Return the (X, Y) coordinate for the center point of the cell that contains the specified text.  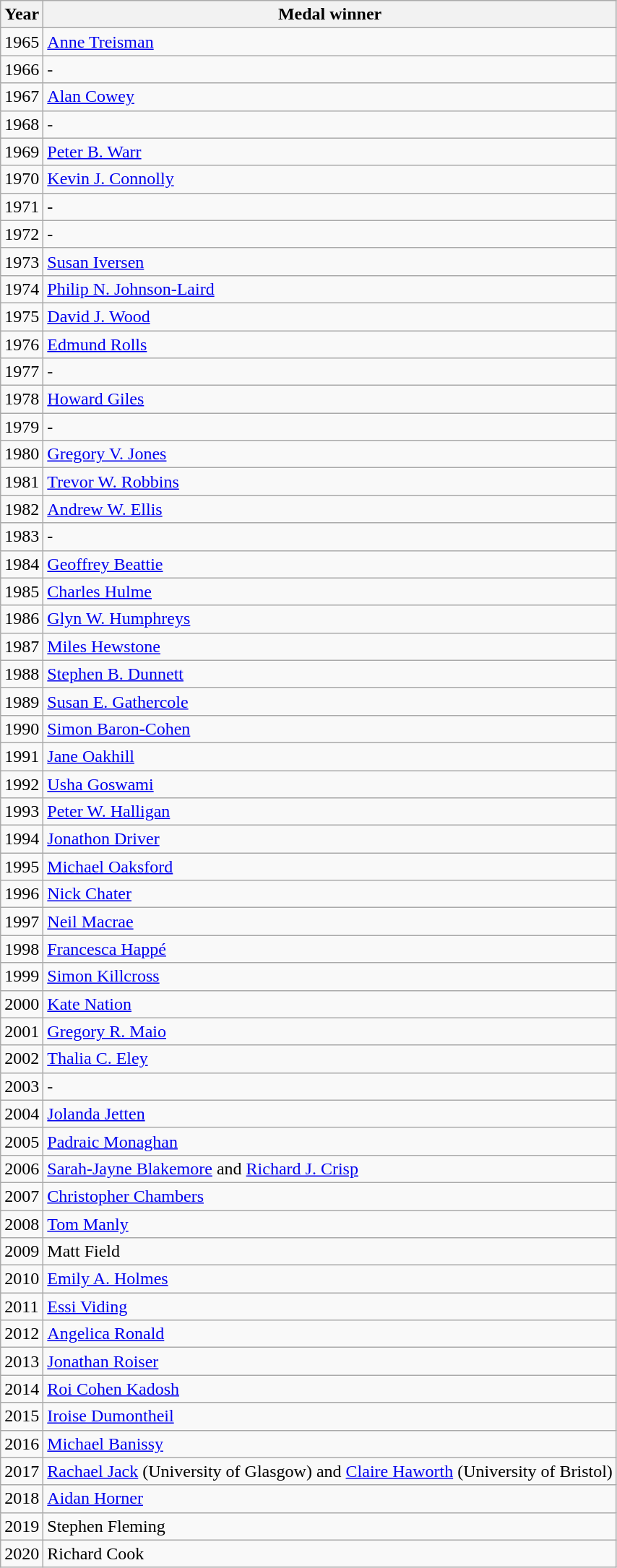
1996 (22, 894)
1974 (22, 289)
1968 (22, 124)
Jane Oakhill (330, 756)
Matt Field (330, 1252)
Jolanda Jetten (330, 1114)
1989 (22, 701)
Geoffrey Beattie (330, 564)
Essi Viding (330, 1307)
1985 (22, 592)
1984 (22, 564)
Charles Hulme (330, 592)
Glyn W. Humphreys (330, 619)
1986 (22, 619)
Stephen Fleming (330, 1526)
Peter B. Warr (330, 152)
Miles Hewstone (330, 646)
2013 (22, 1361)
2011 (22, 1307)
Kate Nation (330, 1004)
1977 (22, 372)
1973 (22, 261)
2015 (22, 1416)
Kevin J. Connolly (330, 179)
1983 (22, 537)
Medal winner (330, 14)
2012 (22, 1334)
Michael Banissy (330, 1444)
Usha Goswami (330, 784)
Stephen B. Dunnett (330, 674)
1993 (22, 812)
1982 (22, 509)
Jonathon Driver (330, 839)
Emily A. Holmes (330, 1279)
1998 (22, 949)
1972 (22, 234)
Tom Manly (330, 1224)
Richard Cook (330, 1554)
Francesca Happé (330, 949)
2003 (22, 1086)
2014 (22, 1389)
2018 (22, 1499)
2006 (22, 1169)
1997 (22, 922)
Jonathan Roiser (330, 1361)
1988 (22, 674)
2009 (22, 1252)
Aidan Horner (330, 1499)
1981 (22, 482)
1967 (22, 97)
2000 (22, 1004)
1995 (22, 867)
1975 (22, 316)
Trevor W. Robbins (330, 482)
1976 (22, 345)
1980 (22, 454)
1966 (22, 69)
1970 (22, 179)
Nick Chater (330, 894)
Padraic Monaghan (330, 1141)
Gregory R. Maio (330, 1031)
1965 (22, 42)
Susan E. Gathercole (330, 701)
1990 (22, 729)
2001 (22, 1031)
Edmund Rolls (330, 345)
1994 (22, 839)
2019 (22, 1526)
2004 (22, 1114)
1969 (22, 152)
Simon Baron-Cohen (330, 729)
Anne Treisman (330, 42)
Alan Cowey (330, 97)
Roi Cohen Kadosh (330, 1389)
2005 (22, 1141)
2007 (22, 1196)
2008 (22, 1224)
Rachael Jack (University of Glasgow) and Claire Haworth (University of Bristol) (330, 1471)
1991 (22, 756)
2010 (22, 1279)
Philip N. Johnson-Laird (330, 289)
Christopher Chambers (330, 1196)
Gregory V. Jones (330, 454)
1987 (22, 646)
Iroise Dumontheil (330, 1416)
Simon Killcross (330, 976)
1999 (22, 976)
Neil Macrae (330, 922)
Howard Giles (330, 399)
Andrew W. Ellis (330, 509)
2017 (22, 1471)
1992 (22, 784)
Peter W. Halligan (330, 812)
1979 (22, 427)
Sarah-Jayne Blakemore and Richard J. Crisp (330, 1169)
2002 (22, 1059)
Susan Iversen (330, 261)
Angelica Ronald (330, 1334)
2020 (22, 1554)
1978 (22, 399)
2016 (22, 1444)
Michael Oaksford (330, 867)
Year (22, 14)
1971 (22, 207)
Thalia C. Eley (330, 1059)
David J. Wood (330, 316)
